Capture the cell that displays the provided text and extract its (x, y) central coordinate. 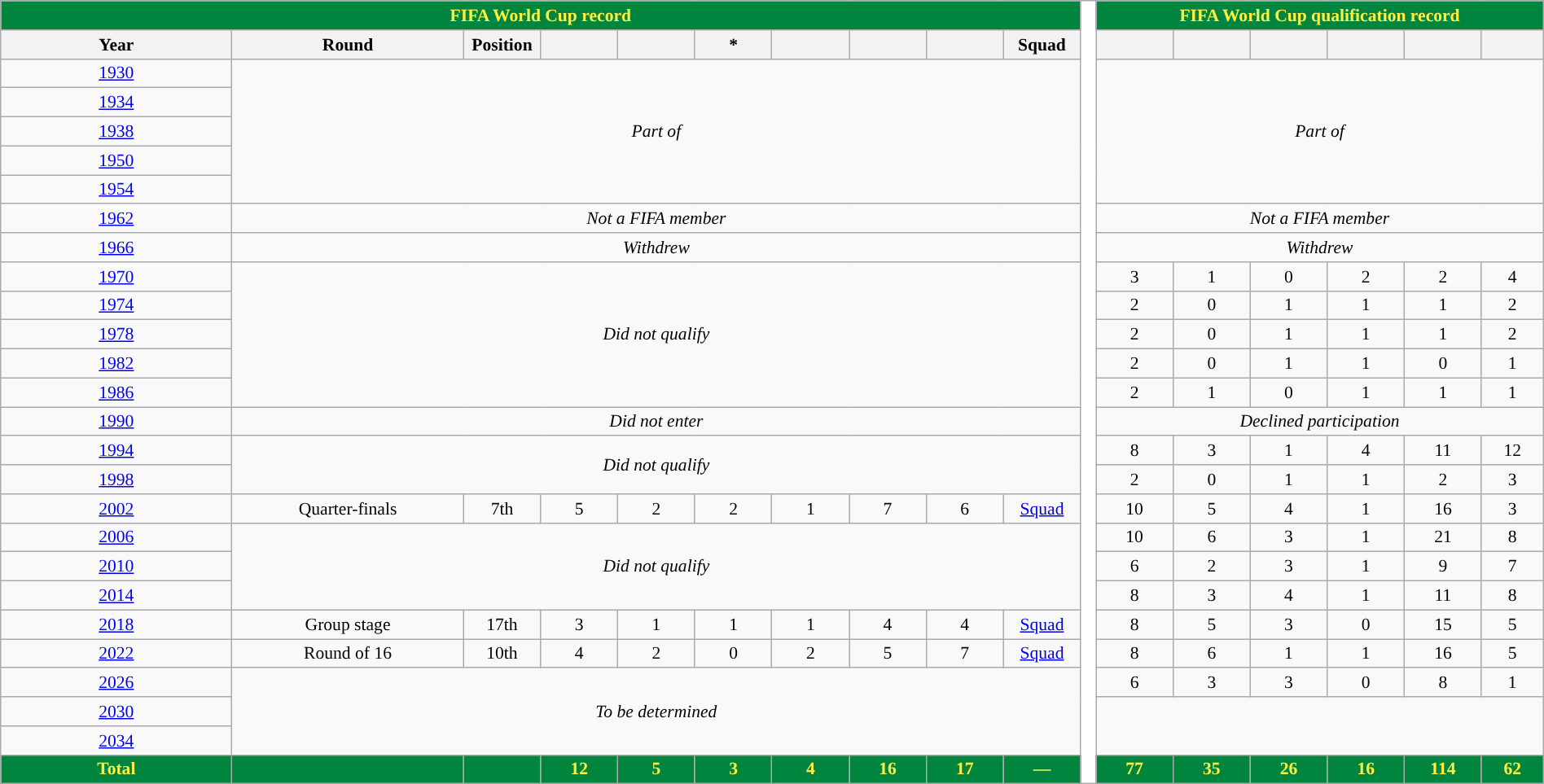
1994 (116, 451)
Round of 16 (348, 654)
Year (116, 45)
FIFA World Cup record (541, 15)
1962 (116, 219)
2010 (116, 567)
Quarter-finals (348, 509)
17 (964, 769)
1978 (116, 335)
1990 (116, 422)
1950 (116, 160)
1970 (116, 277)
Total (116, 769)
17th (502, 624)
1998 (116, 480)
26 (1288, 769)
1986 (116, 392)
* (733, 45)
2026 (116, 683)
Round (348, 45)
2034 (116, 741)
7th (502, 509)
2002 (116, 509)
9 (1443, 567)
2006 (116, 537)
1982 (116, 364)
1954 (116, 190)
15 (1443, 624)
2018 (116, 624)
1930 (116, 73)
35 (1212, 769)
77 (1135, 769)
Group stage (348, 624)
Did not enter (656, 422)
— (1042, 769)
10th (502, 654)
2014 (116, 596)
To be determined (656, 712)
1934 (116, 103)
1974 (116, 305)
114 (1443, 769)
Declined participation (1320, 422)
1966 (116, 247)
2022 (116, 654)
1938 (116, 132)
FIFA World Cup qualification record (1320, 15)
21 (1443, 537)
2030 (116, 712)
62 (1512, 769)
Position (502, 45)
